For the text-containing cell, return its midpoint in (X, Y) coordinate format. 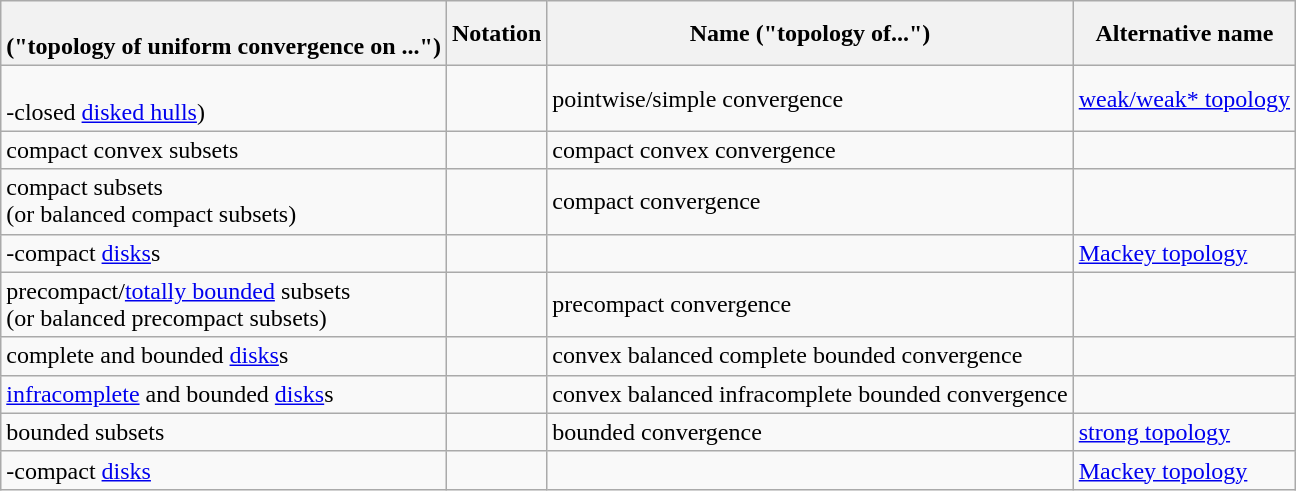
compact convergence (810, 202)
("topology of uniform convergence on ...") (224, 34)
convex balanced complete bounded convergence (810, 356)
precompact convergence (810, 304)
-compact diskss (224, 253)
Alternative name (1184, 34)
precompact/totally bounded subsets(or balanced precompact subsets) (224, 304)
-compact disks (224, 470)
compact subsets(or balanced compact subsets) (224, 202)
weak/weak* topology (1184, 98)
compact convex subsets (224, 150)
Notation (496, 34)
compact convex convergence (810, 150)
complete and bounded diskss (224, 356)
convex balanced infracomplete bounded convergence (810, 394)
bounded subsets (224, 432)
strong topology (1184, 432)
Name ("topology of...") (810, 34)
pointwise/simple convergence (810, 98)
-closed disked hulls) (224, 98)
infracomplete and bounded diskss (224, 394)
bounded convergence (810, 432)
